Return (x, y) of the center of cell containing provided text 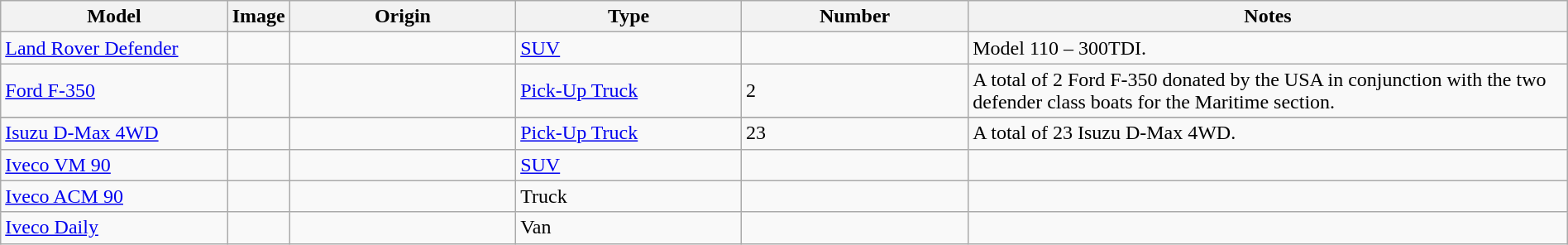
Iveco ACM 90 (114, 196)
Iveco Daily (114, 228)
Number (854, 17)
A total of 2 Ford F-350 donated by the USA in conjunction with the two defender class boats for the Maritime section. (1269, 91)
23 (854, 133)
Image (258, 17)
Model 110 – 300TDI. (1269, 48)
Notes (1269, 17)
Truck (629, 196)
Van (629, 228)
Ford F-350 (114, 91)
Isuzu D-Max 4WD (114, 133)
Model (114, 17)
A total of 23 Isuzu D-Max 4WD. (1269, 133)
Origin (402, 17)
2 (854, 91)
Iveco VM 90 (114, 165)
Type (629, 17)
Land Rover Defender (114, 48)
